Return the (X, Y) coordinate for the center point of the cell that contains the specified text.  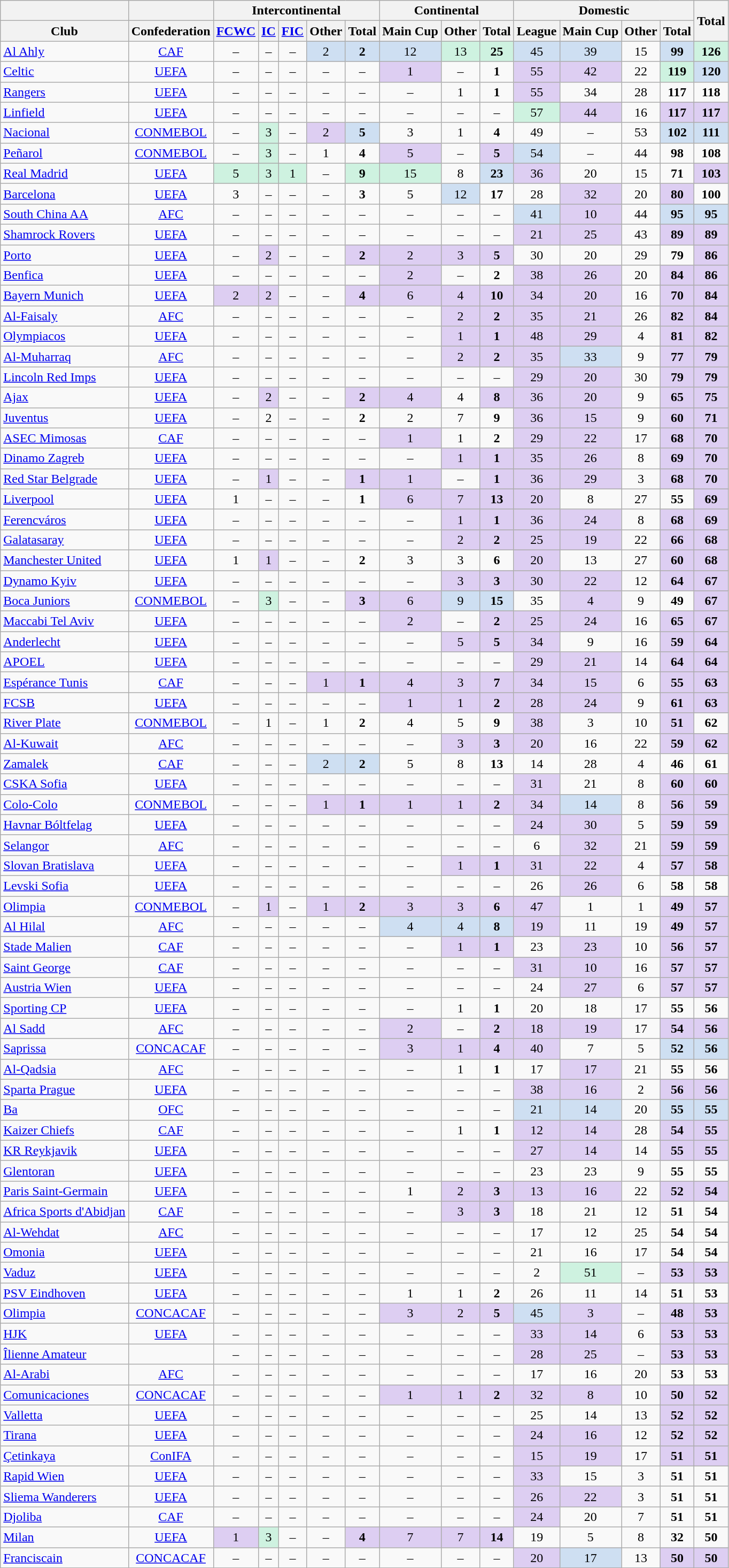
Comunicaciones (64, 1395)
Al-Arabi (64, 1374)
Tirana (64, 1435)
99 (677, 51)
Confederation (171, 31)
Continental (447, 11)
Nacional (64, 133)
Africa Sports d'Abidjan (64, 1211)
Havnar Bóltfelag (64, 825)
Stade Malien (64, 947)
Domestic (604, 11)
Al-Muharraq (64, 357)
ConIFA (171, 1456)
Bayern Munich (64, 296)
43 (641, 234)
111 (711, 133)
103 (711, 173)
Çetinkaya (64, 1456)
Barcelona (64, 194)
Rapid Wien (64, 1476)
46 (677, 764)
75 (711, 397)
118 (711, 92)
FCWC (236, 31)
Liverpool (64, 499)
Franciscain (64, 1558)
Saprissa (64, 1049)
Peñarol (64, 153)
Vaduz (64, 1273)
Slovan Bratislava (64, 865)
Ba (64, 1110)
Omonia (64, 1252)
120 (711, 72)
Al Hilal (64, 927)
HJK (64, 1334)
Anderlecht (64, 642)
Milan (64, 1537)
Levski Sofia (64, 886)
Al-Qadsia (64, 1069)
Îlienne Amateur (64, 1354)
Dynamo Kyiv (64, 580)
Sparta Prague (64, 1089)
KR Reykjavik (64, 1150)
FIC (292, 31)
102 (677, 133)
River Plate (64, 723)
Al-Faisaly (64, 316)
Austria Wien (64, 988)
Rangers (64, 92)
Club (64, 31)
77 (677, 357)
APOEL (64, 662)
CSKA Sofia (64, 784)
Djoliba (64, 1517)
Kaizer Chiefs (64, 1130)
Dinamo Zagreb (64, 458)
41 (537, 214)
108 (711, 153)
Sliema Wanderers (64, 1496)
Ajax (64, 397)
100 (711, 194)
South China AA (64, 214)
Al Sadd (64, 1028)
Real Madrid (64, 173)
Glentoran (64, 1171)
Red Star Belgrade (64, 479)
39 (591, 51)
66 (677, 540)
League (537, 31)
ASEC Mimosas (64, 438)
Ferencváros (64, 519)
Selangor (64, 845)
Celtic (64, 72)
80 (677, 194)
Al-Kuwait (64, 743)
Lincoln Red Imps (64, 377)
Linfield (64, 112)
Al Ahly (64, 51)
40 (537, 1049)
Valletta (64, 1415)
OFC (171, 1110)
42 (591, 72)
Colo-Colo (64, 804)
Porto (64, 255)
Saint George (64, 967)
IC (269, 31)
Benfica (64, 275)
Shamrock Rovers (64, 234)
Galatasaray (64, 540)
Manchester United (64, 560)
Zamalek (64, 764)
47 (537, 906)
Juventus (64, 418)
126 (711, 51)
Al-Wehdat (64, 1232)
119 (677, 72)
Boca Juniors (64, 601)
Maccabi Tel Aviv (64, 621)
Intercontinental (296, 11)
FCSB (64, 703)
Paris Saint-Germain (64, 1191)
PSV Eindhoven (64, 1293)
Sporting CP (64, 1008)
Espérance Tunis (64, 682)
Olympiacos (64, 336)
81 (677, 336)
98 (677, 153)
